Find where the given text appears and provide that cell's center as [X, Y] coordinate. 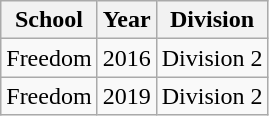
Year [126, 20]
2019 [126, 96]
Division [212, 20]
2016 [126, 58]
School [49, 20]
